Find where the given text appears and provide that cell's center as (X, Y) coordinate. 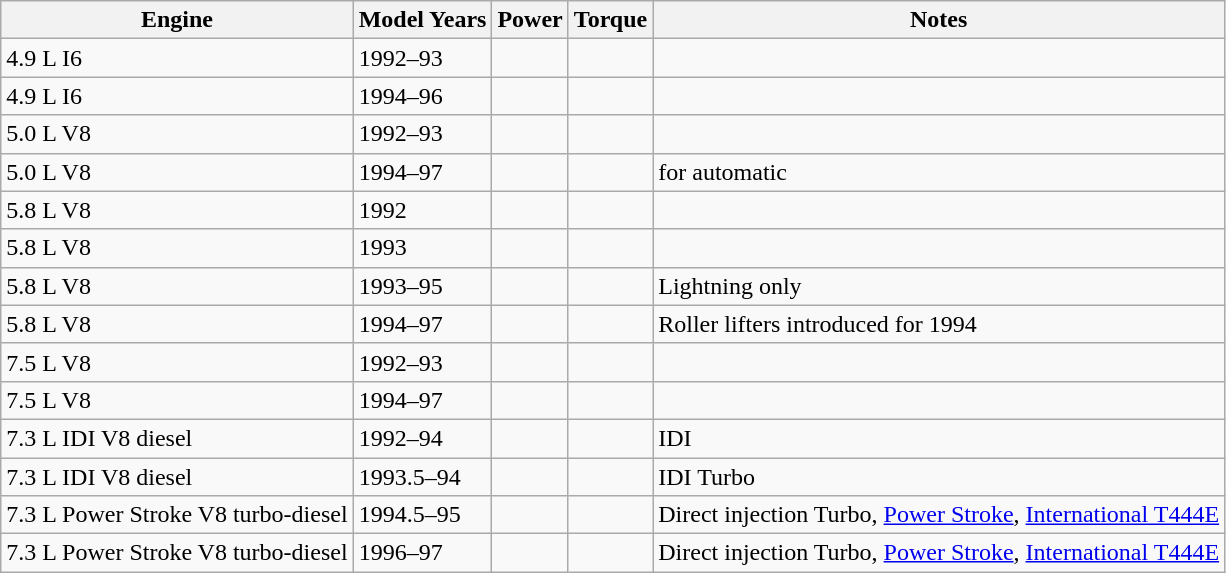
Lightning only (939, 286)
1993.5–94 (422, 477)
IDI (939, 438)
1993 (422, 248)
1992 (422, 210)
IDI Turbo (939, 477)
for automatic (939, 172)
1996–97 (422, 553)
Notes (939, 20)
Power (530, 20)
1994.5–95 (422, 515)
Roller lifters introduced for 1994 (939, 324)
Torque (610, 20)
Engine (177, 20)
Model Years (422, 20)
1994–96 (422, 96)
1992–94 (422, 438)
1993–95 (422, 286)
